Pinpoint the cell where the given text exists, returning its (x, y) midpoint coordinate. 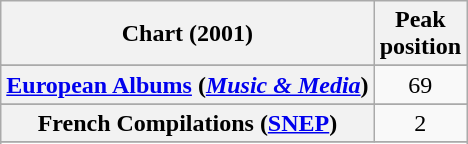
69 (420, 85)
2 (420, 123)
Peakposition (420, 34)
European Albums (Music & Media) (188, 85)
French Compilations (SNEP) (188, 123)
Chart (2001) (188, 34)
